From the cell containing the given text, extract its center point as [X, Y] coordinate. 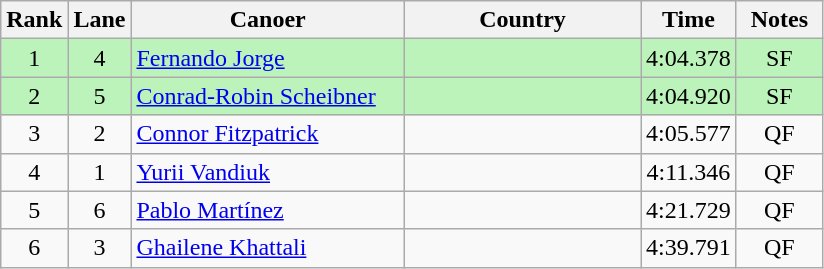
4:05.577 [689, 134]
Fernando Jorge [268, 58]
Rank [34, 20]
Canoer [268, 20]
4:21.729 [689, 210]
Time [689, 20]
4:39.791 [689, 248]
Country [522, 20]
4:04.920 [689, 96]
Pablo Martínez [268, 210]
4:11.346 [689, 172]
Lane [100, 20]
4:04.378 [689, 58]
Connor Fitzpatrick [268, 134]
Ghailene Khattali [268, 248]
Notes [779, 20]
Yurii Vandiuk [268, 172]
Conrad-Robin Scheibner [268, 96]
